Search for the cell housing the specified text and yield its [x, y] center coordinate. 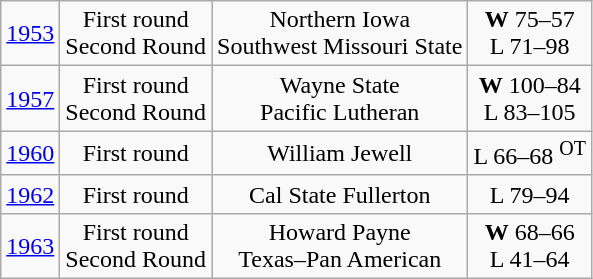
1953 [30, 34]
1962 [30, 194]
L 66–68 OT [530, 154]
W 100–84L 83–105 [530, 98]
W 68–66L 41–64 [530, 246]
Howard PayneTexas–Pan American [340, 246]
1963 [30, 246]
Cal State Fullerton [340, 194]
L 79–94 [530, 194]
William Jewell [340, 154]
W 75–57L 71–98 [530, 34]
1957 [30, 98]
Wayne StatePacific Lutheran [340, 98]
Northern IowaSouthwest Missouri State [340, 34]
1960 [30, 154]
